Extract the [X, Y] coordinate from the center of the cell holding the provided text.  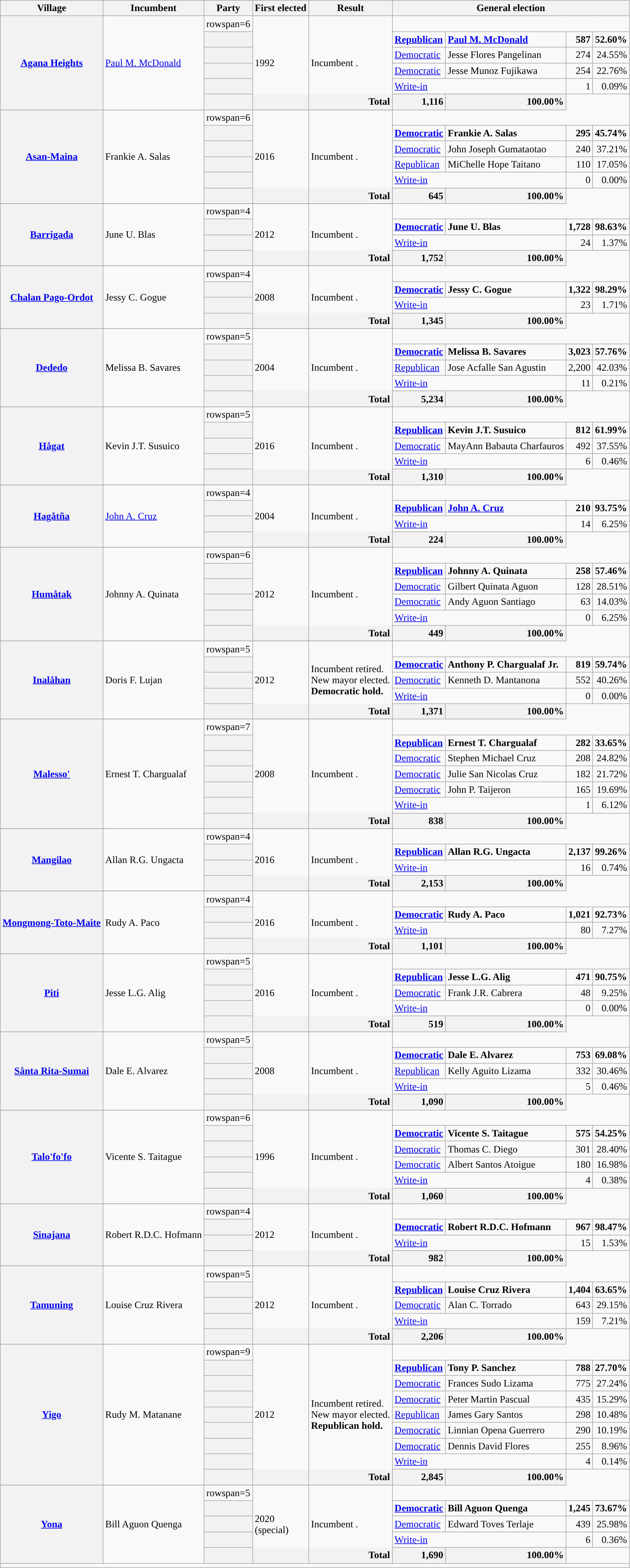
9.25% [611, 993]
Yona [52, 1524]
492 [580, 445]
180 [580, 1164]
63 [580, 602]
1.37% [611, 243]
258 [580, 571]
6.12% [611, 805]
1,690 [419, 1555]
2020(special) [281, 1524]
Yigo [52, 1415]
98.63% [611, 227]
Jose Acfalle San Agustin [506, 367]
14.03% [611, 602]
332 [580, 1071]
John Joseph Gumataotao [506, 149]
15 [580, 1243]
439 [580, 1524]
80 [580, 930]
37.55% [611, 445]
69.08% [611, 1055]
11 [580, 383]
254 [580, 71]
16.98% [611, 1164]
812 [580, 430]
1,021 [580, 914]
5 [580, 1086]
24 [580, 243]
23 [580, 305]
1,090 [419, 1102]
Humåtak [52, 594]
25.98% [611, 1524]
Hågat [52, 445]
90.75% [611, 977]
Talo'fo'fo [52, 1157]
Jesse Flores Pangelinan [506, 55]
24.55% [611, 55]
10.48% [611, 1414]
0.21% [611, 383]
0.74% [611, 868]
208 [580, 758]
Chalan Pago-Ordot [52, 297]
27.70% [611, 1368]
99.26% [611, 852]
10.19% [611, 1430]
Inalåhan [52, 680]
7.21% [611, 1321]
Thomas C. Diego [506, 1149]
967 [580, 1227]
Hagåtña [52, 516]
Tamuning [52, 1305]
182 [580, 774]
Albert Santos Atoigue [506, 1164]
28.51% [611, 586]
General election [511, 8]
Frances Sudo Lizama [506, 1383]
15.29% [611, 1399]
240 [580, 149]
93.75% [611, 508]
Sånta Rita-Sumai [52, 1071]
45.74% [611, 133]
838 [419, 821]
rowspan=9 [228, 1352]
1,322 [580, 289]
48 [580, 993]
40.26% [611, 680]
30.46% [611, 1071]
471 [580, 977]
643 [580, 1305]
1,310 [419, 477]
Result [351, 8]
165 [580, 790]
274 [580, 55]
1.53% [611, 1243]
519 [419, 1024]
17.05% [611, 164]
1,116 [419, 102]
Jesse Munoz Fujikawa [506, 71]
Dennis David Flores [506, 1446]
57.46% [611, 571]
Linnian Opena Guerrero [506, 1430]
575 [580, 1133]
3,023 [580, 352]
Frank J.R. Cabrera [506, 993]
98.29% [611, 289]
Andy Aguon Santiago [506, 602]
255 [580, 1446]
Anthony P. Chargualaf Jr. [506, 664]
1,101 [419, 946]
Edward Toves Terlaje [506, 1524]
Sinajana [52, 1235]
Alan C. Torrado [506, 1305]
128 [580, 586]
42.03% [611, 367]
449 [419, 633]
Asan-Maina [52, 156]
Incumbent [153, 8]
Doris F. Lujan [153, 680]
Peter Martin Pascual [506, 1399]
MayAnn Babauta Charfauros [506, 445]
110 [580, 164]
1,245 [580, 1508]
Julie San Nicolas Cruz [506, 774]
Dededo [52, 367]
1996 [281, 1157]
Incumbent retired.New mayor elected.Democratic hold. [351, 680]
52.60% [611, 39]
73.67% [611, 1508]
Kenneth D. Mantanona [506, 680]
John P. Taijeron [506, 790]
37.21% [611, 149]
Mongmong-Toto-Maite [52, 922]
14 [580, 524]
5,234 [419, 399]
1,404 [580, 1290]
29.15% [611, 1305]
1,728 [580, 227]
57.76% [611, 352]
753 [580, 1055]
224 [419, 540]
552 [580, 680]
27.24% [611, 1383]
63.65% [611, 1290]
22.76% [611, 71]
7.27% [611, 930]
Kelly Aguito Lizama [506, 1071]
2,137 [580, 852]
James Gary Santos [506, 1414]
0.36% [611, 1540]
rowspan=7 [228, 727]
Piti [52, 993]
298 [580, 1414]
1,345 [419, 321]
Barrigada [52, 235]
2,153 [419, 883]
Malesso' [52, 774]
819 [580, 664]
775 [580, 1383]
788 [580, 1368]
2,200 [580, 367]
295 [580, 133]
587 [580, 39]
Gilbert Quinata Aguon [506, 586]
Village [52, 8]
Incumbent retired.New mayor elected.Republican hold. [351, 1415]
Party [228, 8]
1992 [281, 63]
2,845 [419, 1477]
0.38% [611, 1180]
0.09% [611, 86]
28.40% [611, 1149]
210 [580, 508]
Mangilao [52, 860]
Rudy M. Matanane [153, 1415]
Agana Heights [52, 63]
1,371 [419, 712]
24.82% [611, 758]
159 [580, 1321]
Stephen Michael Cruz [506, 758]
645 [419, 196]
MiChelle Hope Taitano [506, 164]
21.72% [611, 774]
19.69% [611, 790]
98.47% [611, 1227]
54.25% [611, 1133]
1.71% [611, 305]
1,752 [419, 258]
301 [580, 1149]
61.99% [611, 430]
290 [580, 1430]
1,060 [419, 1196]
16 [580, 868]
0.14% [611, 1462]
59.74% [611, 664]
8.96% [611, 1446]
Tony P. Sanchez [506, 1368]
982 [419, 1258]
2,206 [419, 1336]
33.65% [611, 743]
282 [580, 743]
First elected [281, 8]
92.73% [611, 914]
435 [580, 1399]
